Capture the cell that displays the provided text and extract its [x, y] central coordinate. 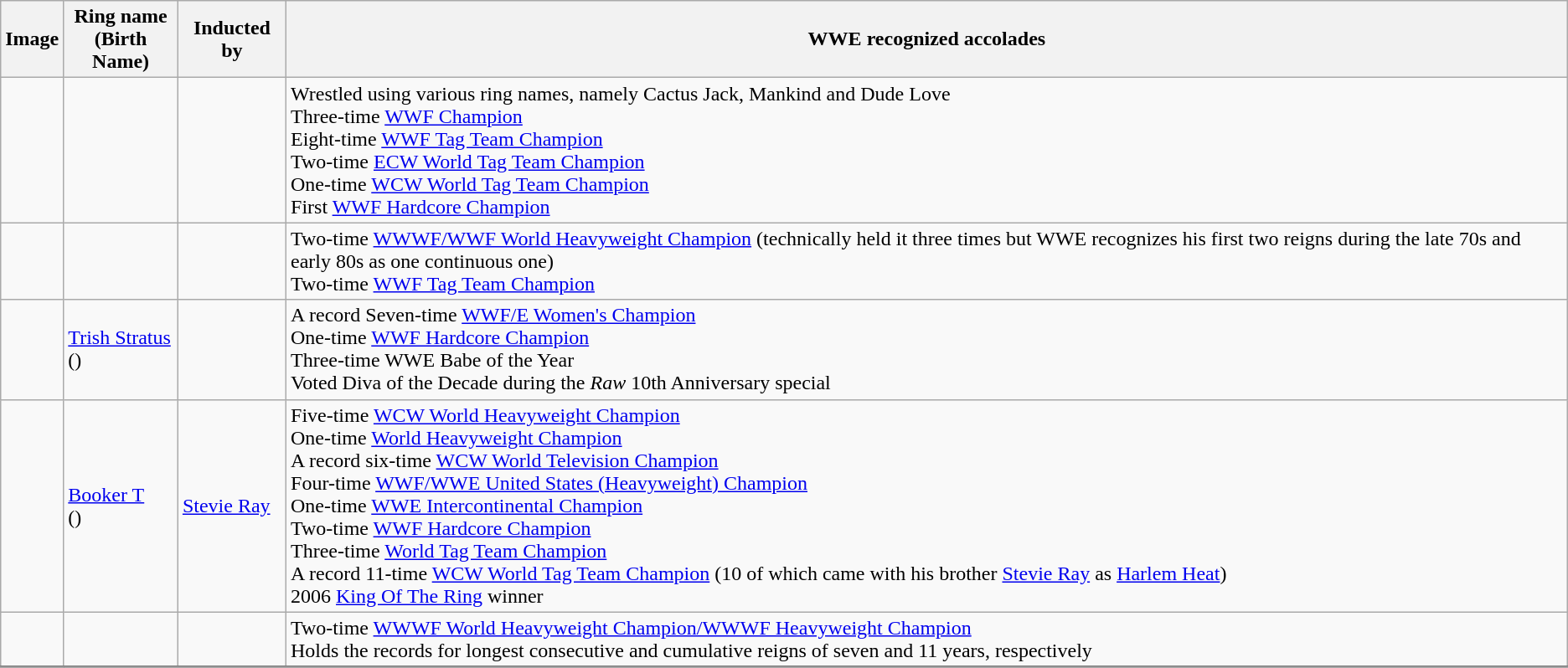
WWE recognized accolades [927, 39]
Trish Stratus() [121, 350]
Ring name(Birth Name) [121, 39]
Image [32, 39]
Stevie Ray [231, 506]
Inducted by [231, 39]
Booker T() [121, 506]
